Locate the cell with the specified text and output its [X, Y] center coordinate. 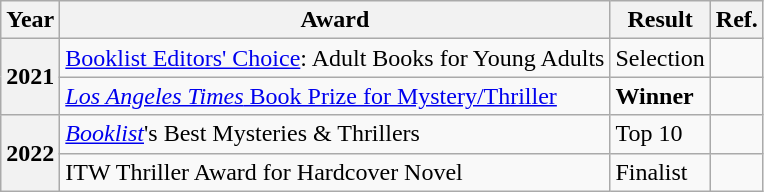
Booklist Editors' Choice: Adult Books for Young Adults [335, 58]
2021 [30, 77]
Year [30, 20]
Selection [660, 58]
Booklist's Best Mysteries & Thrillers [335, 134]
Winner [660, 96]
Top 10 [660, 134]
Ref. [736, 20]
Los Angeles Times Book Prize for Mystery/Thriller [335, 96]
Result [660, 20]
Award [335, 20]
ITW Thriller Award for Hardcover Novel [335, 172]
2022 [30, 153]
Finalist [660, 172]
